Scan for the cell matching the given text and deliver its [X, Y] coordinate at center. 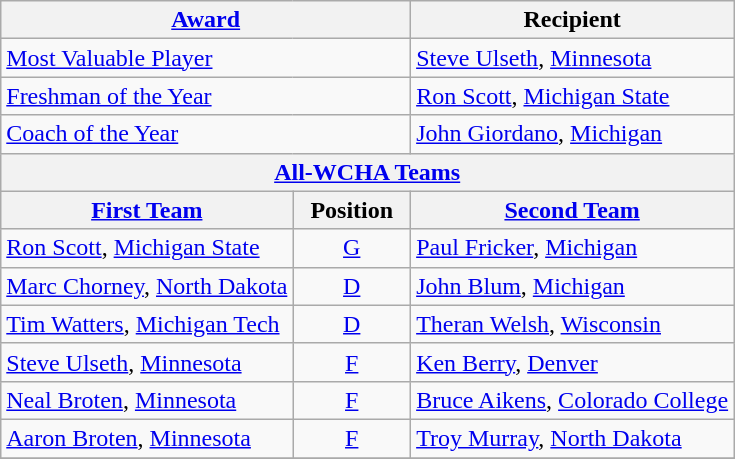
Bruce Aikens, Colorado College [572, 400]
Coach of the Year [206, 134]
Theran Welsh, Wisconsin [572, 324]
All-WCHA Teams [368, 172]
Marc Chorney, North Dakota [147, 286]
Position [352, 210]
First Team [147, 210]
Neal Broten, Minnesota [147, 400]
John Blum, Michigan [572, 286]
Award [206, 20]
Paul Fricker, Michigan [572, 248]
Tim Watters, Michigan Tech [147, 324]
Most Valuable Player [206, 58]
Freshman of the Year [206, 96]
John Giordano, Michigan [572, 134]
G [352, 248]
Ken Berry, Denver [572, 362]
Recipient [572, 20]
Aaron Broten, Minnesota [147, 438]
Troy Murray, North Dakota [572, 438]
Second Team [572, 210]
